Determine the (x, y) coordinate at the center of the cell enclosing the given text.  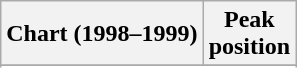
Chart (1998–1999) (102, 34)
Peakposition (249, 34)
